Provide the [x, y] coordinate of the cell's center where the given text is located.  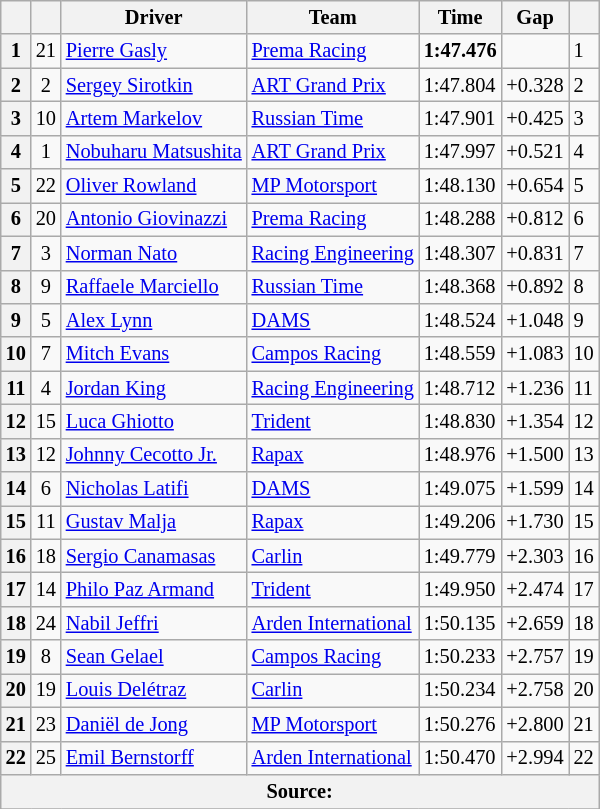
Louis Delétraz [154, 690]
Team [333, 17]
+1.500 [536, 455]
+2.757 [536, 657]
+1.354 [536, 421]
1:47.804 [460, 85]
Alex Lynn [154, 320]
Sean Gelael [154, 657]
1:50.135 [460, 623]
+1.599 [536, 489]
Norman Nato [154, 253]
1:50.233 [460, 657]
Daniël de Jong [154, 724]
1:47.901 [460, 118]
+1.236 [536, 388]
+0.328 [536, 85]
Driver [154, 17]
Luca Ghiotto [154, 421]
Sergey Sirotkin [154, 85]
+2.758 [536, 690]
1:48.368 [460, 287]
Source: [300, 791]
1:47.476 [460, 51]
1:48.559 [460, 354]
Artem Markelov [154, 118]
Emil Bernstorff [154, 758]
+0.521 [536, 152]
Nabil Jeffri [154, 623]
+0.654 [536, 186]
1:50.234 [460, 690]
+1.083 [536, 354]
+1.048 [536, 320]
1:49.206 [460, 522]
1:48.130 [460, 186]
1:49.779 [460, 556]
+0.425 [536, 118]
1:47.997 [460, 152]
1:48.307 [460, 253]
Johnny Cecotto Jr. [154, 455]
25 [46, 758]
1:50.470 [460, 758]
+0.892 [536, 287]
1:48.288 [460, 219]
1:48.830 [460, 421]
+2.303 [536, 556]
Jordan King [154, 388]
Time [460, 17]
1:48.712 [460, 388]
+0.812 [536, 219]
1:49.075 [460, 489]
+2.800 [536, 724]
Oliver Rowland [154, 186]
Gustav Malja [154, 522]
Nobuharu Matsushita [154, 152]
23 [46, 724]
+2.994 [536, 758]
Sergio Canamasas [154, 556]
+0.831 [536, 253]
1:48.976 [460, 455]
Mitch Evans [154, 354]
Philo Paz Armand [154, 589]
1:48.524 [460, 320]
Pierre Gasly [154, 51]
Raffaele Marciello [154, 287]
+2.474 [536, 589]
1:49.950 [460, 589]
1:50.276 [460, 724]
24 [46, 623]
Gap [536, 17]
+1.730 [536, 522]
Antonio Giovinazzi [154, 219]
Nicholas Latifi [154, 489]
+2.659 [536, 623]
